Scan for the cell matching the given text and deliver its (X, Y) coordinate at center. 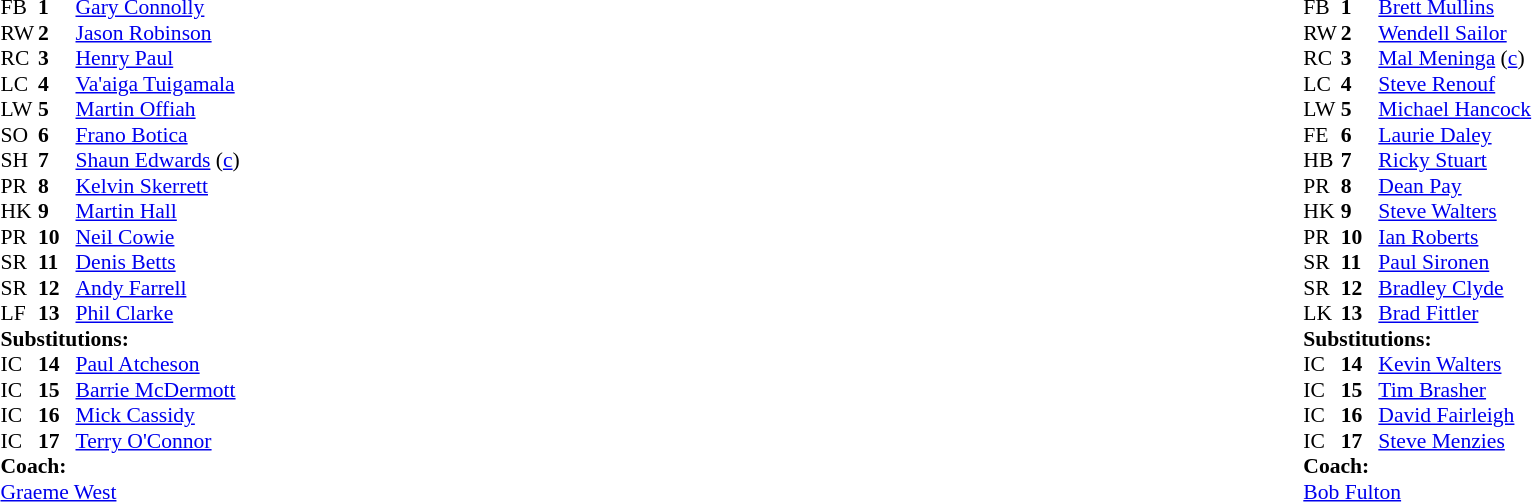
Frano Botica (158, 135)
Kelvin Skerrett (158, 186)
Andy Farrell (158, 288)
Va'aiga Tuigamala (158, 84)
Shaun Edwards (c) (158, 161)
Neil Cowie (158, 237)
Martin Hall (158, 211)
Brad Fittler (1454, 313)
Dean Pay (1454, 186)
Denis Betts (158, 263)
Steve Menzies (1454, 441)
Jason Robinson (158, 33)
David Fairleigh (1454, 415)
Barrie McDermott (158, 390)
Laurie Daley (1454, 135)
Michael Hancock (1454, 109)
Kevin Walters (1454, 365)
Henry Paul (158, 59)
Bradley Clyde (1454, 288)
Ian Roberts (1454, 237)
Wendell Sailor (1454, 33)
SH (19, 161)
FE (1322, 135)
HB (1322, 161)
Terry O'Connor (158, 441)
Mick Cassidy (158, 415)
Tim Brasher (1454, 390)
Steve Renouf (1454, 84)
Paul Sironen (1454, 263)
LK (1322, 313)
LF (19, 313)
Ricky Stuart (1454, 161)
Phil Clarke (158, 313)
Steve Walters (1454, 211)
SO (19, 135)
Mal Meninga (c) (1454, 59)
Paul Atcheson (158, 365)
Martin Offiah (158, 109)
